Extract the (x, y) coordinate from the center of the cell holding the provided text.  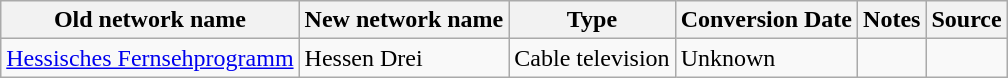
Type (592, 20)
Hessen Drei (404, 58)
Old network name (150, 20)
Notes (892, 20)
Hessisches Fernsehprogramm (150, 58)
Unknown (766, 58)
New network name (404, 20)
Source (966, 20)
Cable television (592, 58)
Conversion Date (766, 20)
